For the text-containing cell, return its midpoint in (X, Y) coordinate format. 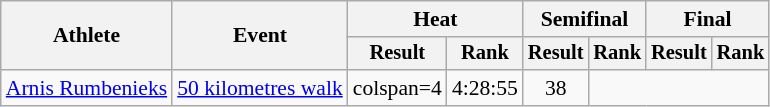
Semifinal (584, 19)
50 kilometres walk (260, 88)
Final (708, 19)
38 (556, 88)
Event (260, 36)
4:28:55 (485, 88)
Heat (436, 19)
Athlete (86, 36)
Arnis Rumbenieks (86, 88)
colspan=4 (398, 88)
